For the text-containing cell, return its midpoint in [x, y] coordinate format. 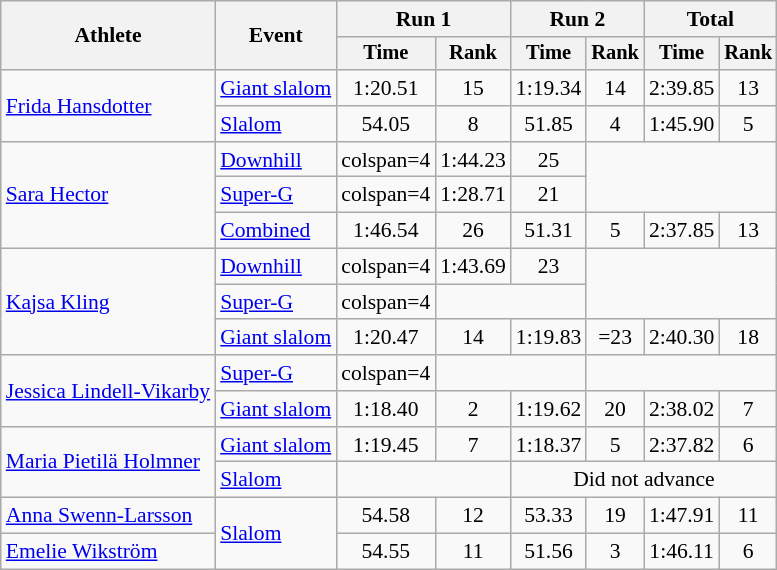
Did not advance [644, 480]
Athlete [108, 36]
51.31 [548, 231]
Total [710, 19]
=23 [615, 338]
1:28.71 [472, 195]
1:19.83 [548, 338]
54.58 [386, 516]
Kajsa Kling [108, 302]
1:19.62 [548, 409]
Anna Swenn-Larsson [108, 516]
1:18.37 [548, 445]
2:39.85 [682, 88]
1:19.34 [548, 88]
1:43.69 [472, 267]
1:18.40 [386, 409]
21 [548, 195]
2:38.02 [682, 409]
2:40.30 [682, 338]
26 [472, 231]
1:46.54 [386, 231]
Jessica Lindell-Vikarby [108, 390]
20 [615, 409]
1:19.45 [386, 445]
1:44.23 [472, 160]
Event [276, 36]
Maria Pietilä Holmner [108, 462]
15 [472, 88]
53.33 [548, 516]
23 [548, 267]
2:37.82 [682, 445]
1:47.91 [682, 516]
Sara Hector [108, 196]
18 [748, 338]
Run 1 [424, 19]
2:37.85 [682, 231]
8 [472, 124]
3 [615, 552]
19 [615, 516]
Combined [276, 231]
1:45.90 [682, 124]
1:20.47 [386, 338]
51.56 [548, 552]
4 [615, 124]
12 [472, 516]
Emelie Wikström [108, 552]
Frida Hansdotter [108, 106]
54.05 [386, 124]
1:46.11 [682, 552]
25 [548, 160]
1:20.51 [386, 88]
2 [472, 409]
Run 2 [578, 19]
54.55 [386, 552]
51.85 [548, 124]
